Detect which cell encompasses the target text, then output its (X, Y) center coordinate. 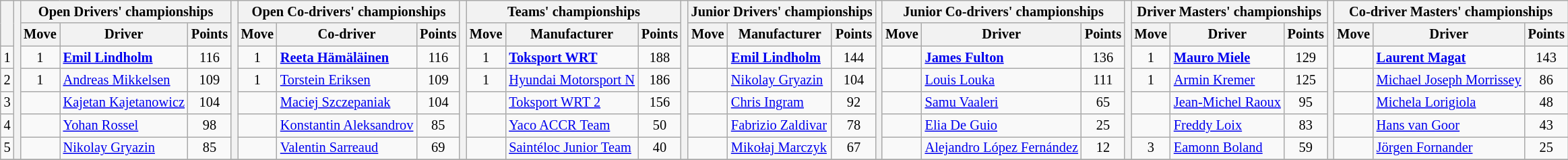
Konstantin Aleksandrov (346, 126)
48 (1546, 103)
67 (853, 148)
144 (853, 57)
Yaco ACCR Team (571, 126)
Junior Co-drivers' championships (1003, 11)
69 (438, 148)
98 (210, 126)
Samu Vaaleri (1001, 103)
40 (660, 148)
Co-driver Masters' championships (1450, 11)
Hans van Goor (1449, 126)
Maciej Szczepaniak (346, 103)
Michela Lorigiola (1449, 103)
Mauro Miele (1228, 57)
111 (1103, 80)
Torstein Eriksen (346, 80)
95 (1306, 103)
Jean-Michel Raoux (1228, 103)
Fabrizio Zaldivar (780, 126)
59 (1306, 148)
Laurent Magat (1449, 57)
Toksport WRT (571, 57)
Reeta Hämäläinen (346, 57)
Kajetan Kajetanowicz (124, 103)
Louis Louka (1001, 80)
Toksport WRT 2 (571, 103)
Co-driver (346, 34)
129 (1306, 57)
143 (1546, 57)
Chris Ingram (780, 103)
43 (1546, 126)
Junior Drivers' championships (782, 11)
4 (7, 126)
Driver Masters' championships (1229, 11)
Saintéloc Junior Team (571, 148)
92 (853, 103)
Open Co-drivers' championships (349, 11)
12 (1103, 148)
86 (1546, 80)
156 (660, 103)
Eamonn Boland (1228, 148)
Andreas Mikkelsen (124, 80)
78 (853, 126)
Teams' championships (574, 11)
125 (1306, 80)
2 (7, 80)
Valentin Sarreaud (346, 148)
Michael Joseph Morrissey (1449, 80)
Mikołaj Marczyk (780, 148)
65 (1103, 103)
Freddy Loix (1228, 126)
5 (7, 148)
Hyundai Motorsport N (571, 80)
Jörgen Fornander (1449, 148)
Alejandro López Fernández (1001, 148)
186 (660, 80)
188 (660, 57)
Armin Kremer (1228, 80)
Open Drivers' championships (125, 11)
50 (660, 126)
Yohan Rossel (124, 126)
James Fulton (1001, 57)
136 (1103, 57)
Elia De Guio (1001, 126)
83 (1306, 126)
